Find where the given text appears and provide that cell's center as (X, Y) coordinate. 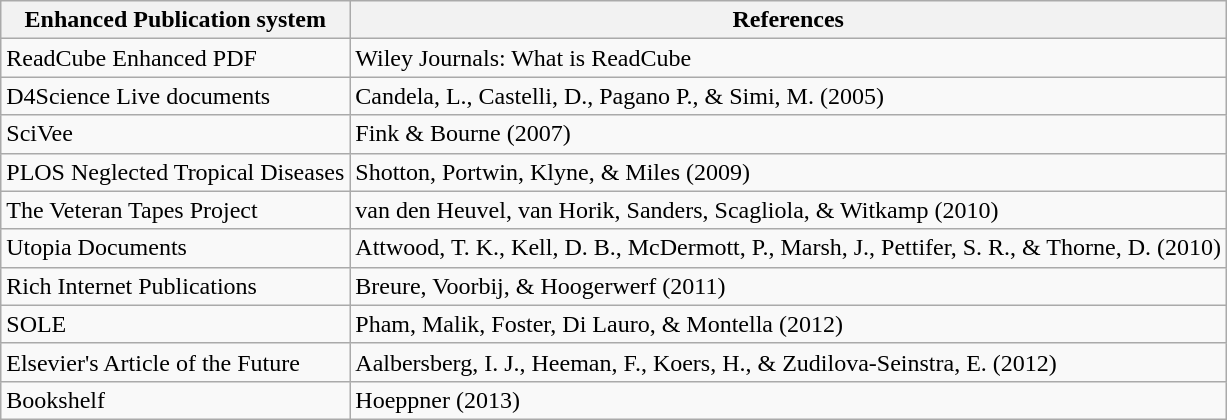
D4Science Live documents (176, 96)
Wiley Journals: What is ReadCube (788, 58)
PLOS Neglected Tropical Diseases (176, 172)
Fink & Bourne (2007) (788, 134)
The Veteran Tapes Project (176, 210)
Enhanced Publication system (176, 20)
Pham, Malik, Foster, Di Lauro, & Montella (2012) (788, 324)
References (788, 20)
van den Heuvel, van Horik, Sanders, Scagliola, & Witkamp (2010) (788, 210)
Breure, Voorbij, & Hoogerwerf (2011) (788, 286)
Bookshelf (176, 400)
Attwood, T. K., Kell, D. B., McDermott, P., Marsh, J., Pettifer, S. R., & Thorne, D. (2010) (788, 248)
Elsevier's Article of the Future (176, 362)
Aalbersberg, I. J., Heeman, F., Koers, H., & Zudilova-Seinstra, E. (2012) (788, 362)
Rich Internet Publications (176, 286)
Shotton, Portwin, Klyne, & Miles (2009) (788, 172)
Utopia Documents (176, 248)
Hoeppner (2013) (788, 400)
ReadCube Enhanced PDF (176, 58)
Candela, L., Castelli, D., Pagano P., & Simi, M. (2005) (788, 96)
SciVee (176, 134)
SOLE (176, 324)
